Identify which cell holds the provided text, then report its [x, y] central coordinate. 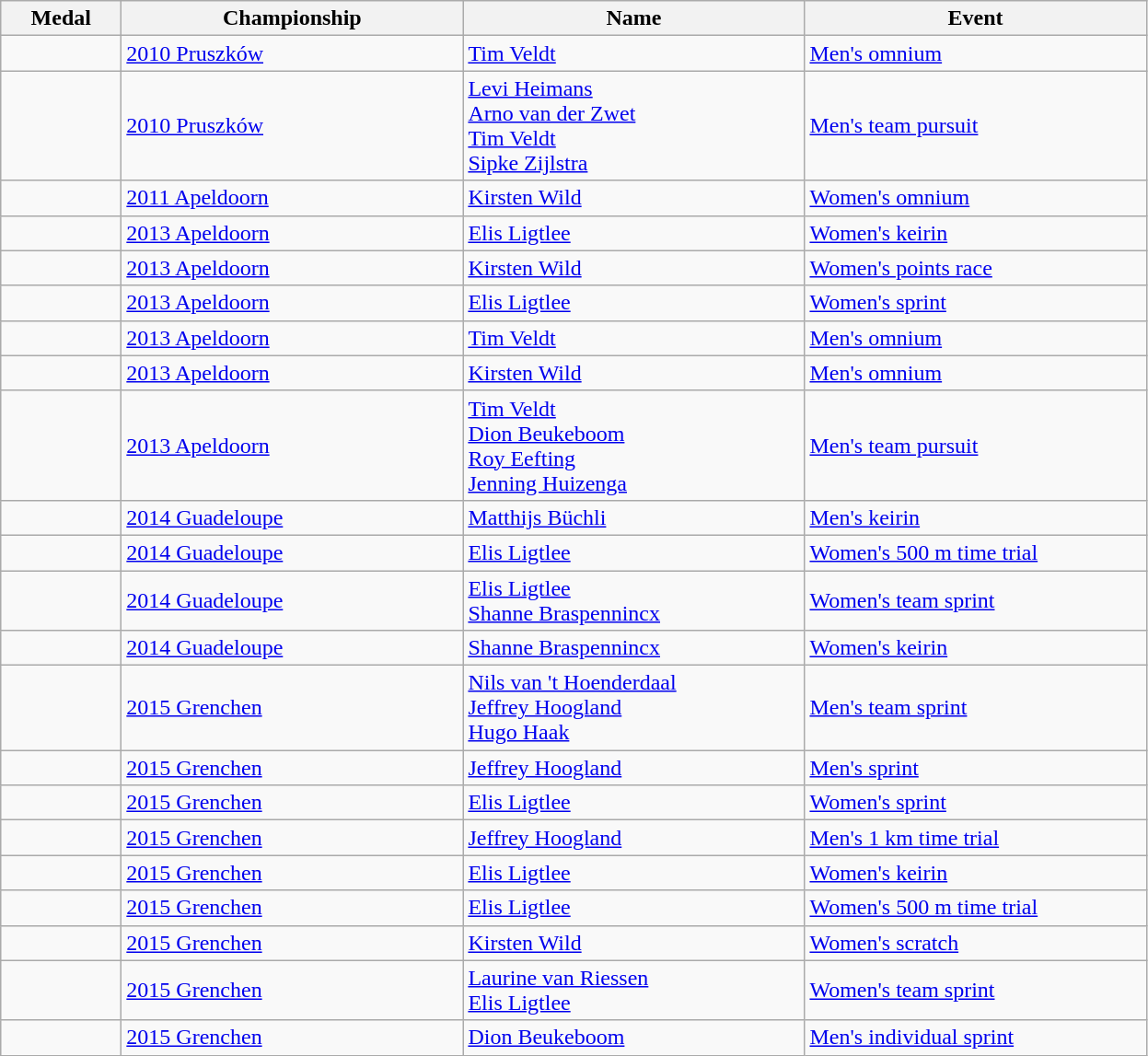
Levi HeimansArno van der ZwetTim VeldtSipke Zijlstra [633, 125]
Shanne Braspennincx [633, 648]
Women's points race [976, 268]
Matthijs Büchli [633, 517]
Championship [293, 18]
Women's omnium [976, 198]
Laurine van RiessenElis Ligtlee [633, 991]
Elis LigtleeShanne Braspennincx [633, 600]
Medal [61, 18]
Men's individual sprint [976, 1038]
Men's keirin [976, 517]
Women's scratch [976, 943]
Event [976, 18]
Men's sprint [976, 768]
Name [633, 18]
Men's team sprint [976, 708]
Dion Beukeboom [633, 1038]
Men's 1 km time trial [976, 838]
2011 Apeldoorn [293, 198]
Nils van 't HoenderdaalJeffrey HooglandHugo Haak [633, 708]
Tim VeldtDion BeukeboomRoy EeftingJenning Huizenga [633, 446]
